Output the (X, Y) coordinate of the center of the cell containing the given text.  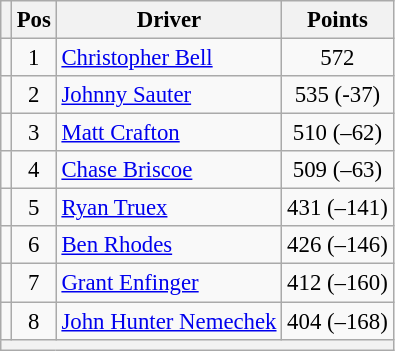
509 (–63) (338, 170)
Ben Rhodes (169, 245)
6 (34, 245)
412 (–160) (338, 283)
Chase Briscoe (169, 170)
4 (34, 170)
1 (34, 58)
John Hunter Nemechek (169, 321)
8 (34, 321)
572 (338, 58)
404 (–168) (338, 321)
510 (–62) (338, 133)
5 (34, 208)
Pos (34, 20)
535 (-37) (338, 95)
431 (–141) (338, 208)
426 (–146) (338, 245)
Driver (169, 20)
Grant Enfinger (169, 283)
Ryan Truex (169, 208)
7 (34, 283)
Christopher Bell (169, 58)
Matt Crafton (169, 133)
3 (34, 133)
2 (34, 95)
Points (338, 20)
Johnny Sauter (169, 95)
